Extract the (x, y) coordinate from the center of the cell holding the provided text.  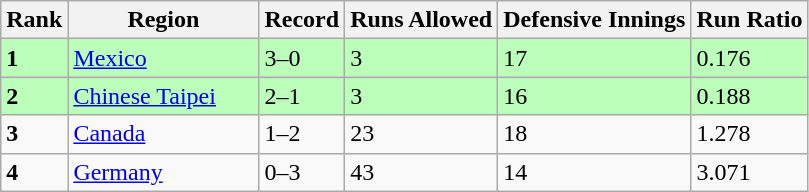
2–1 (302, 96)
3.071 (750, 172)
23 (422, 134)
Mexico (164, 58)
0.188 (750, 96)
Defensive Innings (594, 20)
1 (34, 58)
16 (594, 96)
Runs Allowed (422, 20)
Rank (34, 20)
Region (164, 20)
0–3 (302, 172)
4 (34, 172)
43 (422, 172)
17 (594, 58)
14 (594, 172)
2 (34, 96)
18 (594, 134)
Chinese Taipei (164, 96)
3–0 (302, 58)
1.278 (750, 134)
0.176 (750, 58)
Record (302, 20)
1–2 (302, 134)
Germany (164, 172)
Canada (164, 134)
Run Ratio (750, 20)
